Find where the given text appears and provide that cell's center as [X, Y] coordinate. 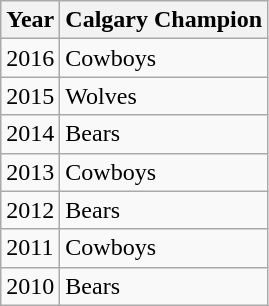
2011 [30, 248]
2014 [30, 134]
2016 [30, 58]
Wolves [164, 96]
2013 [30, 172]
Calgary Champion [164, 20]
2015 [30, 96]
2010 [30, 286]
2012 [30, 210]
Year [30, 20]
